Locate the cell with the specified text and output its [X, Y] center coordinate. 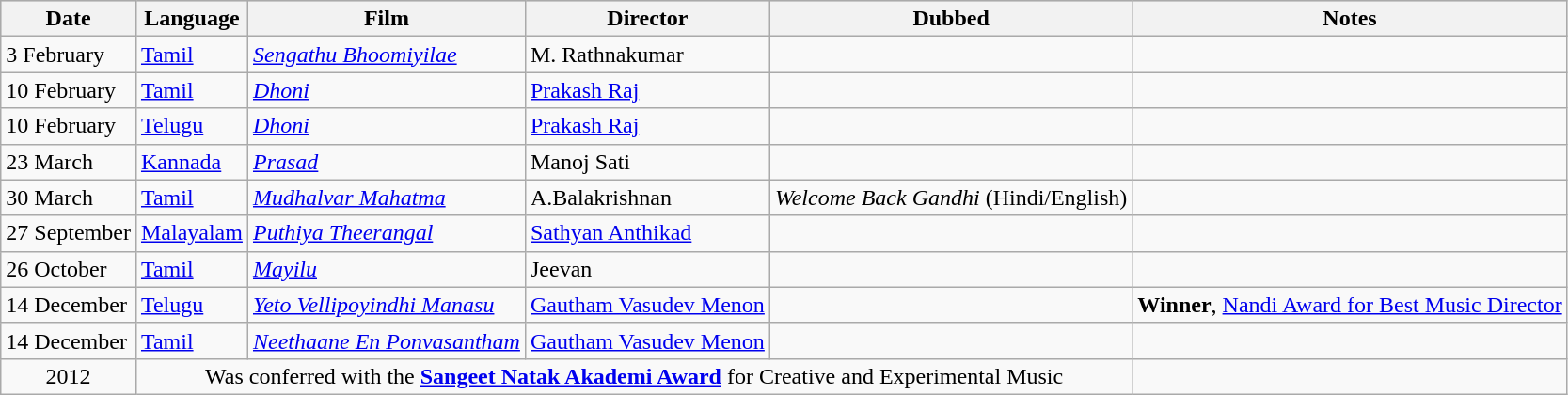
23 March [69, 162]
Dubbed [950, 19]
Mudhalvar Mahatma [386, 197]
Jeevan [647, 269]
Yeto Vellipoyindhi Manasu [386, 305]
Neethaane En Ponvasantham [386, 340]
2012 [69, 376]
Malayalam [192, 233]
Welcome Back Gandhi (Hindi/English) [950, 197]
Was conferred with the Sangeet Natak Akademi Award for Creative and Experimental Music [634, 376]
M. Rathnakumar [647, 55]
Kannada [192, 162]
26 October [69, 269]
Manoj Sati [647, 162]
Sengathu Bhoomiyilae [386, 55]
Language [192, 19]
Prasad [386, 162]
A.Balakrishnan [647, 197]
Puthiya Theerangal [386, 233]
3 February [69, 55]
Winner, Nandi Award for Best Music Director [1350, 305]
Sathyan Anthikad [647, 233]
30 March [69, 197]
Film [386, 19]
Notes [1350, 19]
Date [69, 19]
27 September [69, 233]
Mayilu [386, 269]
Director [647, 19]
